Scan for the cell matching the given text and deliver its [X, Y] coordinate at center. 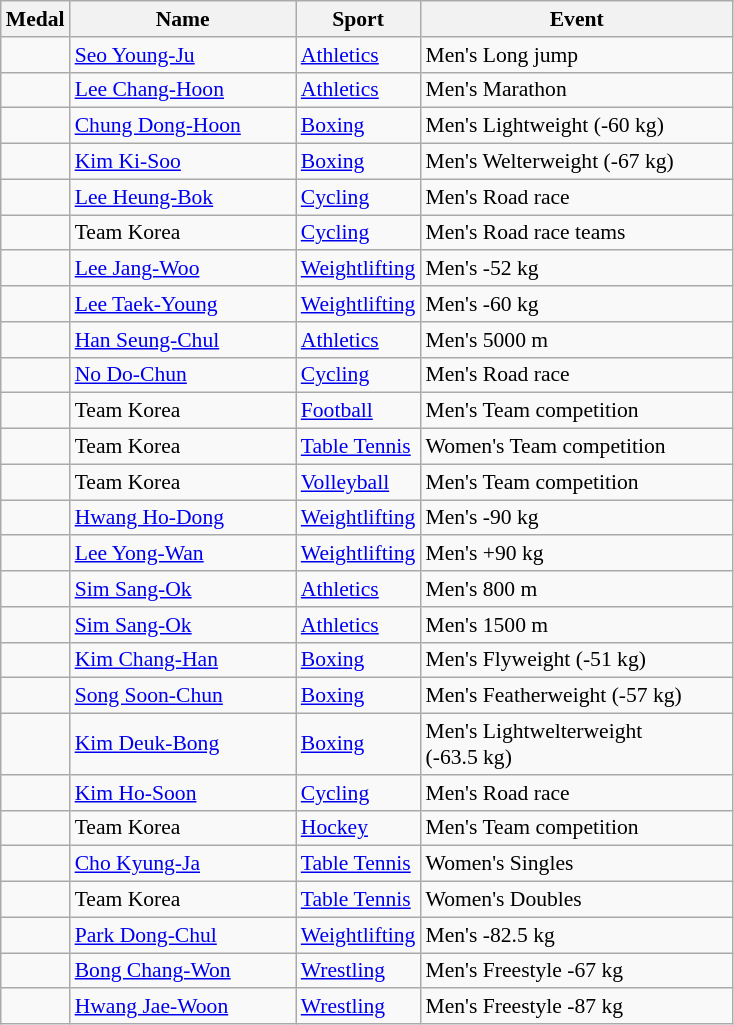
Volleyball [358, 482]
Lee Chang-Hoon [183, 90]
Men's 5000 m [576, 340]
Men's Road race teams [576, 233]
Men's Freestyle -87 kg [576, 1007]
Sport [358, 19]
Cho Kyung-Ja [183, 864]
Men's Lightweight (-60 kg) [576, 126]
Men's -82.5 kg [576, 935]
Medal [36, 19]
Men's Flyweight (-51 kg) [576, 660]
Chung Dong-Hoon [183, 126]
Men's Lightwelterweight (-63.5 kg) [576, 744]
Men's 1500 m [576, 625]
Hwang Ho-Dong [183, 518]
Name [183, 19]
Men's Welterweight (-67 kg) [576, 162]
Men's Freestyle -67 kg [576, 971]
Men's -90 kg [576, 518]
Han Seung-Chul [183, 340]
Kim Ki-Soo [183, 162]
Men's Marathon [576, 90]
Hockey [358, 828]
Seo Young-Ju [183, 55]
Park Dong-Chul [183, 935]
Men's Long jump [576, 55]
Kim Deuk-Bong [183, 744]
No Do-Chun [183, 375]
Event [576, 19]
Women's Singles [576, 864]
Song Soon-Chun [183, 696]
Women's Team competition [576, 447]
Lee Jang-Woo [183, 269]
Kim Ho-Soon [183, 793]
Men's Featherweight (-57 kg) [576, 696]
Women's Doubles [576, 900]
Bong Chang-Won [183, 971]
Men's -52 kg [576, 269]
Kim Chang-Han [183, 660]
Lee Taek-Young [183, 304]
Lee Heung-Bok [183, 197]
Hwang Jae-Woon [183, 1007]
Men's 800 m [576, 589]
Football [358, 411]
Men's +90 kg [576, 554]
Men's -60 kg [576, 304]
Lee Yong-Wan [183, 554]
